Identify which cell holds the provided text, then report its [X, Y] central coordinate. 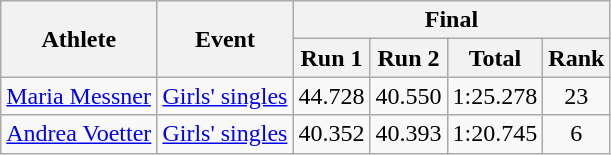
Andrea Voetter [79, 134]
Run 2 [408, 58]
40.393 [408, 134]
44.728 [332, 96]
40.550 [408, 96]
Athlete [79, 39]
1:25.278 [495, 96]
23 [576, 96]
Event [225, 39]
Final [452, 20]
Run 1 [332, 58]
1:20.745 [495, 134]
Rank [576, 58]
Maria Messner [79, 96]
6 [576, 134]
Total [495, 58]
40.352 [332, 134]
